Capture the cell that displays the provided text and extract its [x, y] central coordinate. 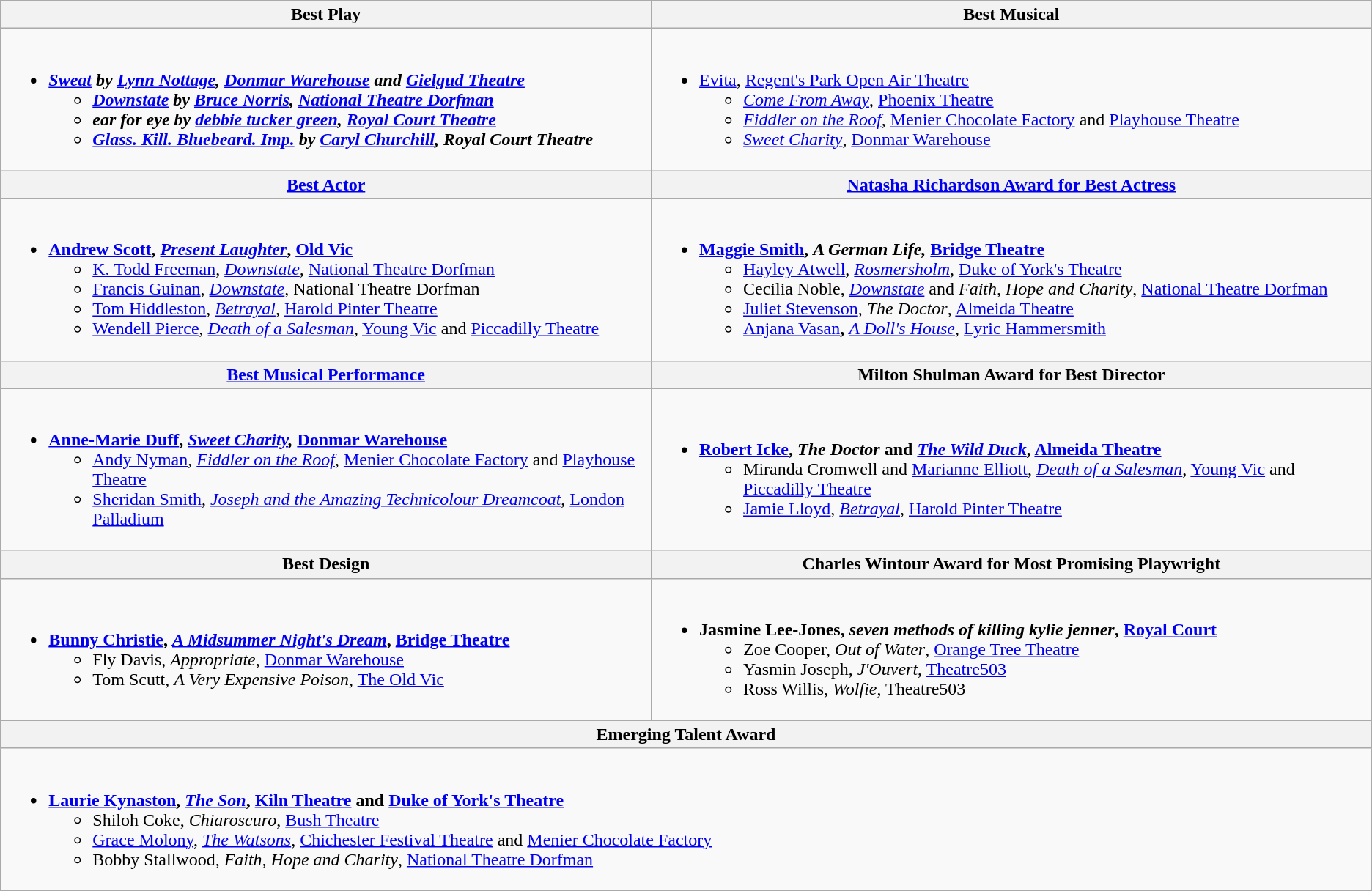
Natasha Richardson Award for Best Actress [1011, 185]
Milton Shulman Award for Best Director [1011, 374]
Best Actor [326, 185]
Best Play [326, 15]
Emerging Talent Award [686, 734]
Best Design [326, 564]
Best Musical [1011, 15]
Bunny Christie, A Midsummer Night's Dream, Bridge TheatreFly Davis, Appropriate, Donmar WarehouseTom Scutt, A Very Expensive Poison, The Old Vic [326, 649]
Charles Wintour Award for Most Promising Playwright [1011, 564]
Best Musical Performance [326, 374]
